Return the [X, Y] coordinate for the center point of the cell that contains the specified text.  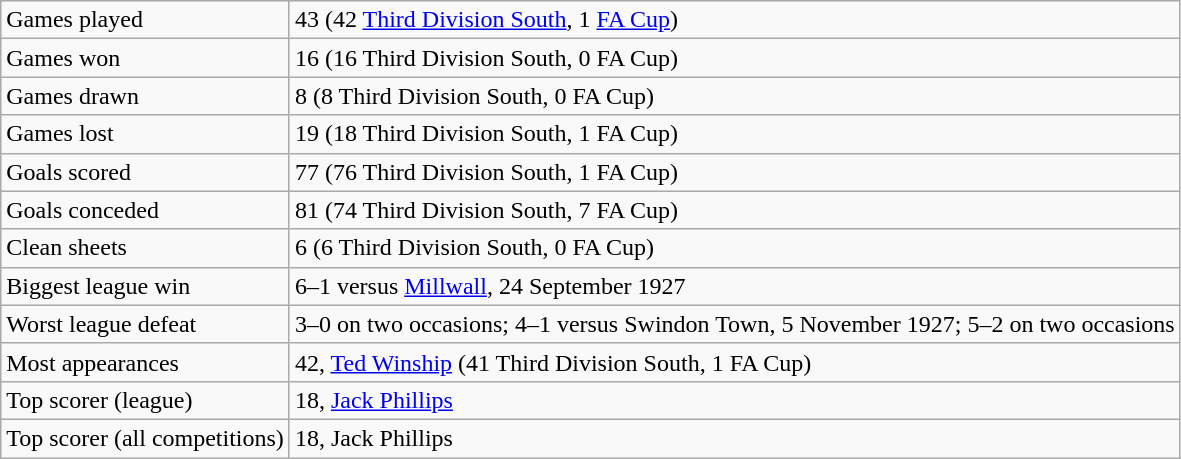
6 (6 Third Division South, 0 FA Cup) [734, 248]
8 (8 Third Division South, 0 FA Cup) [734, 96]
Worst league defeat [146, 324]
Goals scored [146, 172]
42, Ted Winship (41 Third Division South, 1 FA Cup) [734, 362]
Biggest league win [146, 286]
Games lost [146, 134]
Games won [146, 58]
16 (16 Third Division South, 0 FA Cup) [734, 58]
77 (76 Third Division South, 1 FA Cup) [734, 172]
Top scorer (all competitions) [146, 438]
Most appearances [146, 362]
Goals conceded [146, 210]
19 (18 Third Division South, 1 FA Cup) [734, 134]
43 (42 Third Division South, 1 FA Cup) [734, 20]
Games drawn [146, 96]
Top scorer (league) [146, 400]
Clean sheets [146, 248]
6–1 versus Millwall, 24 September 1927 [734, 286]
Games played [146, 20]
81 (74 Third Division South, 7 FA Cup) [734, 210]
3–0 on two occasions; 4–1 versus Swindon Town, 5 November 1927; 5–2 on two occasions [734, 324]
